Determine the [X, Y] coordinate at the center of the cell enclosing the given text.  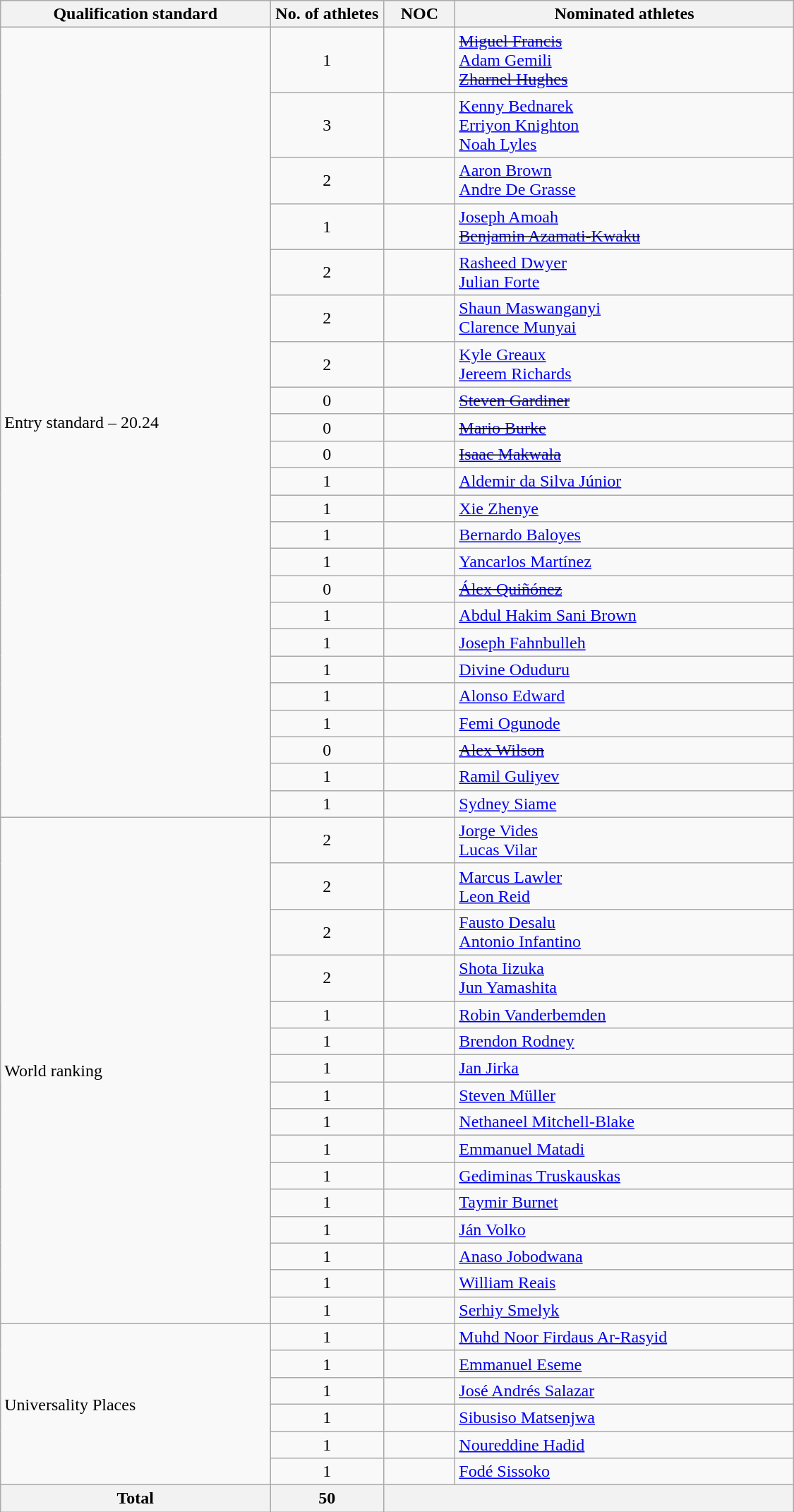
Serhiy Smelyk [624, 1310]
No. of athletes [327, 14]
Álex Quiñónez [624, 589]
Abdul Hakim Sani Brown [624, 616]
Jorge VidesLucas Vilar [624, 840]
NOC [419, 14]
José Andrés Salazar [624, 1391]
Taymir Burnet [624, 1203]
Xie Zhenye [624, 508]
Fausto DesaluAntonio Infantino [624, 932]
World ranking [136, 1071]
Mario Burke [624, 427]
Qualification standard [136, 14]
Shota IizukaJun Yamashita [624, 977]
Muhd Noor Firdaus Ar-Rasyid [624, 1337]
Gediminas Truskauskas [624, 1176]
Nominated athletes [624, 14]
Entry standard – 20.24 [136, 422]
Jan Jirka [624, 1068]
Bernardo Baloyes [624, 535]
Nethaneel Mitchell-Blake [624, 1122]
Sibusiso Matsenjwa [624, 1417]
Joseph AmoahBenjamin Azamati-Kwaku [624, 226]
Fodé Sissoko [624, 1472]
Noureddine Hadid [624, 1444]
Total [136, 1499]
Kenny BednarekErriyon KnightonNoah Lyles [624, 125]
Steven Gardiner [624, 400]
Ján Volko [624, 1230]
Joseph Fahnbulleh [624, 643]
Aaron BrownAndre De Grasse [624, 181]
Emmanuel Matadi [624, 1149]
Kyle GreauxJereem Richards [624, 364]
Anaso Jobodwana [624, 1256]
Marcus LawlerLeon Reid [624, 886]
Miguel FrancisAdam GemiliZharnel Hughes [624, 60]
Robin Vanderbemden [624, 1015]
Universality Places [136, 1404]
Rasheed DwyerJulian Forte [624, 273]
Shaun MaswanganyiClarence Munyai [624, 318]
Ramil Guliyev [624, 777]
Alex Wilson [624, 750]
Steven Müller [624, 1095]
Emmanuel Eseme [624, 1364]
Sydney Siame [624, 804]
Alonso Edward [624, 696]
Yancarlos Martínez [624, 562]
Aldemir da Silva Júnior [624, 481]
3 [327, 125]
William Reais [624, 1283]
Femi Ogunode [624, 723]
Isaac Makwala [624, 454]
Divine Oduduru [624, 669]
50 [327, 1499]
Brendon Rodney [624, 1042]
